Return [X, Y] of the center of cell containing provided text 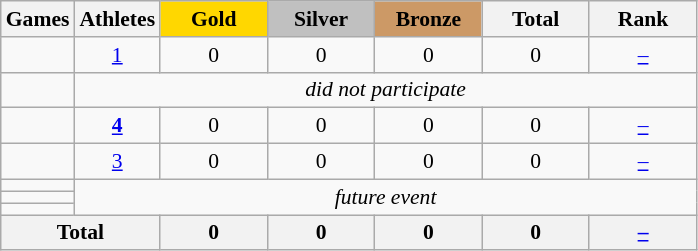
did not participate [385, 90]
1 [117, 55]
Games [38, 19]
Rank [642, 19]
future event [385, 197]
Gold [214, 19]
3 [117, 162]
4 [117, 126]
Athletes [117, 19]
Bronze [428, 19]
Silver [320, 19]
